For the text-containing cell, return its midpoint in [x, y] coordinate format. 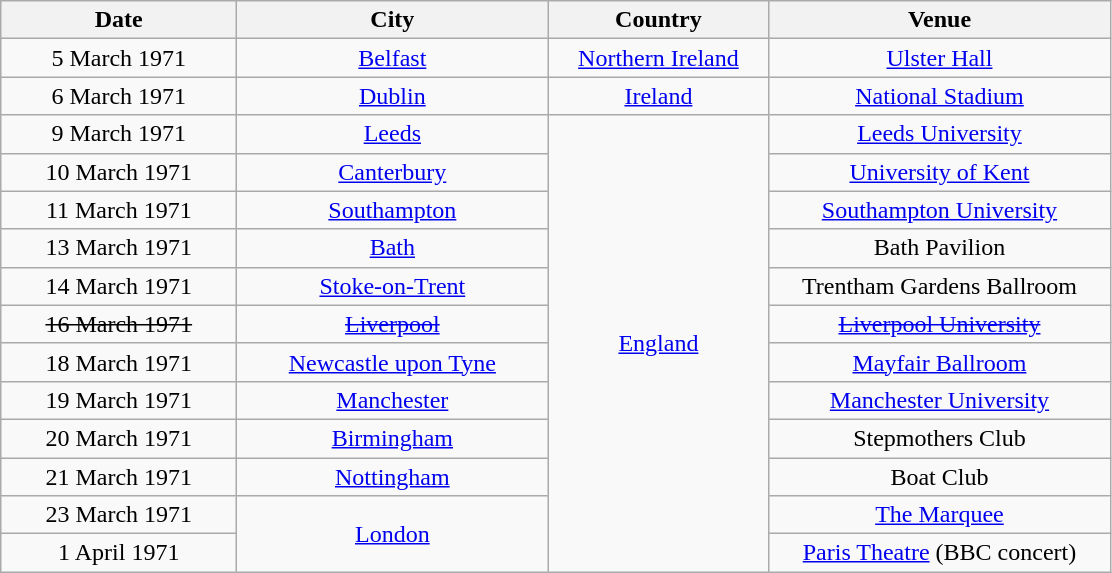
Manchester University [940, 400]
National Stadium [940, 96]
16 March 1971 [119, 324]
Bath Pavilion [940, 248]
City [392, 20]
Belfast [392, 58]
6 March 1971 [119, 96]
23 March 1971 [119, 515]
Dublin [392, 96]
Northern Ireland [658, 58]
Date [119, 20]
Boat Club [940, 477]
Venue [940, 20]
11 March 1971 [119, 210]
Birmingham [392, 438]
Ulster Hall [940, 58]
13 March 1971 [119, 248]
Paris Theatre (BBC concert) [940, 553]
19 March 1971 [119, 400]
Bath [392, 248]
University of Kent [940, 172]
The Marquee [940, 515]
20 March 1971 [119, 438]
Canterbury [392, 172]
London [392, 534]
Mayfair Ballroom [940, 362]
Liverpool University [940, 324]
Ireland [658, 96]
Newcastle upon Tyne [392, 362]
Nottingham [392, 477]
18 March 1971 [119, 362]
5 March 1971 [119, 58]
Trentham Gardens Ballroom [940, 286]
Stepmothers Club [940, 438]
Southampton [392, 210]
10 March 1971 [119, 172]
1 April 1971 [119, 553]
21 March 1971 [119, 477]
Southampton University [940, 210]
England [658, 344]
Liverpool [392, 324]
Leeds University [940, 134]
Stoke-on-Trent [392, 286]
Country [658, 20]
9 March 1971 [119, 134]
14 March 1971 [119, 286]
Manchester [392, 400]
Leeds [392, 134]
